Output the [x, y] coordinate of the center of the cell containing the given text.  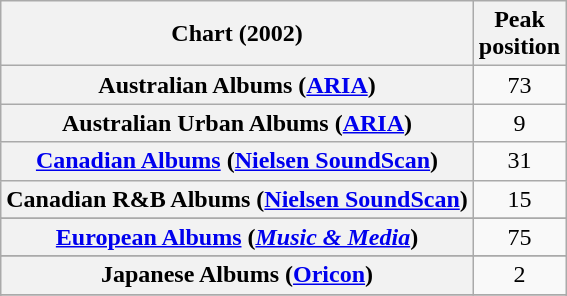
Canadian Albums (Nielsen SoundScan) [238, 161]
31 [519, 161]
Chart (2002) [238, 34]
2 [519, 275]
Peakposition [519, 34]
Japanese Albums (Oricon) [238, 275]
15 [519, 199]
75 [519, 237]
Canadian R&B Albums (Nielsen SoundScan) [238, 199]
73 [519, 85]
European Albums (Music & Media) [238, 237]
9 [519, 123]
Australian Albums (ARIA) [238, 85]
Australian Urban Albums (ARIA) [238, 123]
